Scan for the cell matching the given text and deliver its (x, y) coordinate at center. 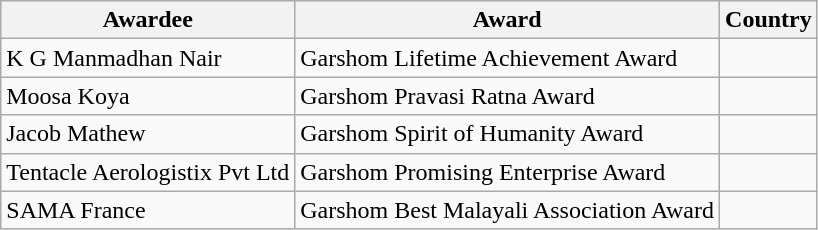
Award (508, 20)
K G Manmadhan Nair (148, 58)
Garshom Promising Enterprise Award (508, 172)
Country (769, 20)
Garshom Spirit of Humanity Award (508, 134)
Garshom Pravasi Ratna Award (508, 96)
Moosa Koya (148, 96)
Jacob Mathew (148, 134)
Awardee (148, 20)
Garshom Lifetime Achievement Award (508, 58)
Tentacle Aerologistix Pvt Ltd (148, 172)
SAMA France (148, 210)
Garshom Best Malayali Association Award (508, 210)
